Output the (x, y) coordinate of the center of the cell containing the given text.  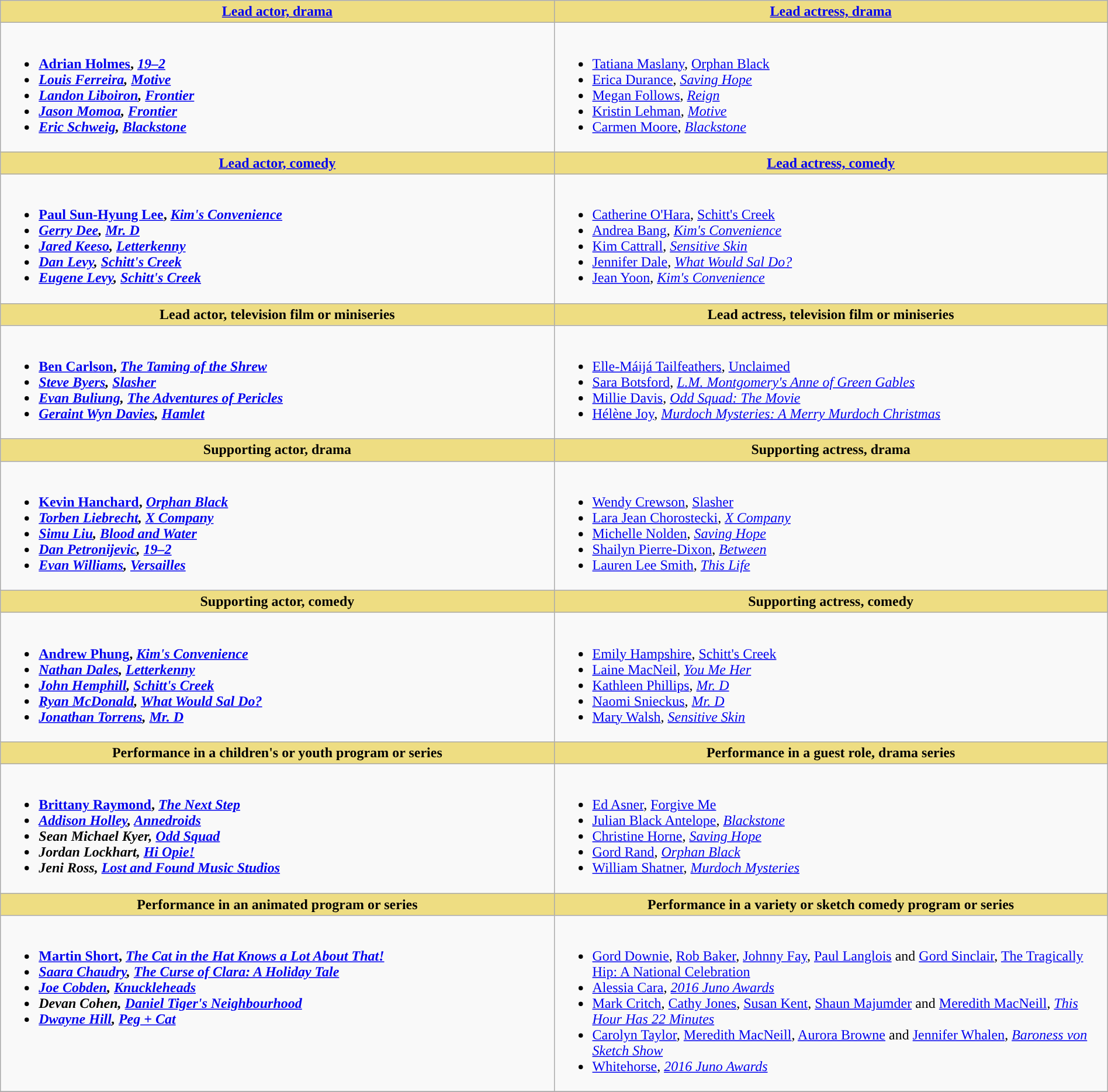
Kevin Hanchard, Orphan BlackTorben Liebrecht, X CompanySimu Liu, Blood and WaterDan Petronijevic, 19–2Evan Williams, Versailles (277, 526)
Tatiana Maslany, Orphan BlackErica Durance, Saving HopeMegan Follows, ReignKristin Lehman, MotiveCarmen Moore, Blackstone (831, 88)
Lead actress, drama (831, 12)
Lead actor, comedy (277, 163)
Performance in a guest role, drama series (831, 753)
Andrew Phung, Kim's ConvenienceNathan Dales, LetterkennyJohn Hemphill, Schitt's CreekRyan McDonald, What Would Sal Do?Jonathan Torrens, Mr. D (277, 677)
Performance in a variety or sketch comedy program or series (831, 904)
Supporting actress, drama (831, 450)
Brittany Raymond, The Next StepAddison Holley, AnnedroidsSean Michael Kyer, Odd SquadJordan Lockhart, Hi Opie!Jeni Ross, Lost and Found Music Studios (277, 828)
Emily Hampshire, Schitt's CreekLaine MacNeil, You Me HerKathleen Phillips, Mr. DNaomi Snieckus, Mr. DMary Walsh, Sensitive Skin (831, 677)
Supporting actress, comedy (831, 601)
Wendy Crewson, SlasherLara Jean Chorostecki, X CompanyMichelle Nolden, Saving HopeShailyn Pierre-Dixon, BetweenLauren Lee Smith, This Life (831, 526)
Performance in an animated program or series (277, 904)
Paul Sun-Hyung Lee, Kim's ConvenienceGerry Dee, Mr. DJared Keeso, LetterkennyDan Levy, Schitt's CreekEugene Levy, Schitt's Creek (277, 238)
Adrian Holmes, 19–2Louis Ferreira, MotiveLandon Liboiron, FrontierJason Momoa, FrontierEric Schweig, Blackstone (277, 88)
Lead actress, television film or miniseries (831, 314)
Performance in a children's or youth program or series (277, 753)
Supporting actor, comedy (277, 601)
Lead actor, television film or miniseries (277, 314)
Supporting actor, drama (277, 450)
Ed Asner, Forgive MeJulian Black Antelope, BlackstoneChristine Horne, Saving HopeGord Rand, Orphan BlackWilliam Shatner, Murdoch Mysteries (831, 828)
Lead actor, drama (277, 12)
Lead actress, comedy (831, 163)
Ben Carlson, The Taming of the ShrewSteve Byers, SlasherEvan Buliung, The Adventures of PericlesGeraint Wyn Davies, Hamlet (277, 382)
